Search for the cell housing the specified text and yield its (X, Y) center coordinate. 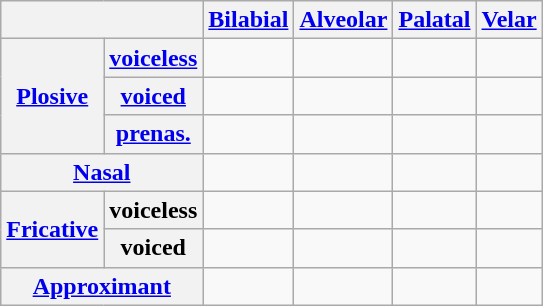
Velar (509, 20)
Alveolar (344, 20)
Plosive (52, 96)
Palatal (434, 20)
Nasal (102, 172)
prenas. (154, 134)
Approximant (102, 286)
Bilabial (248, 20)
Fricative (52, 229)
